Scan for the cell matching the given text and deliver its [X, Y] coordinate at center. 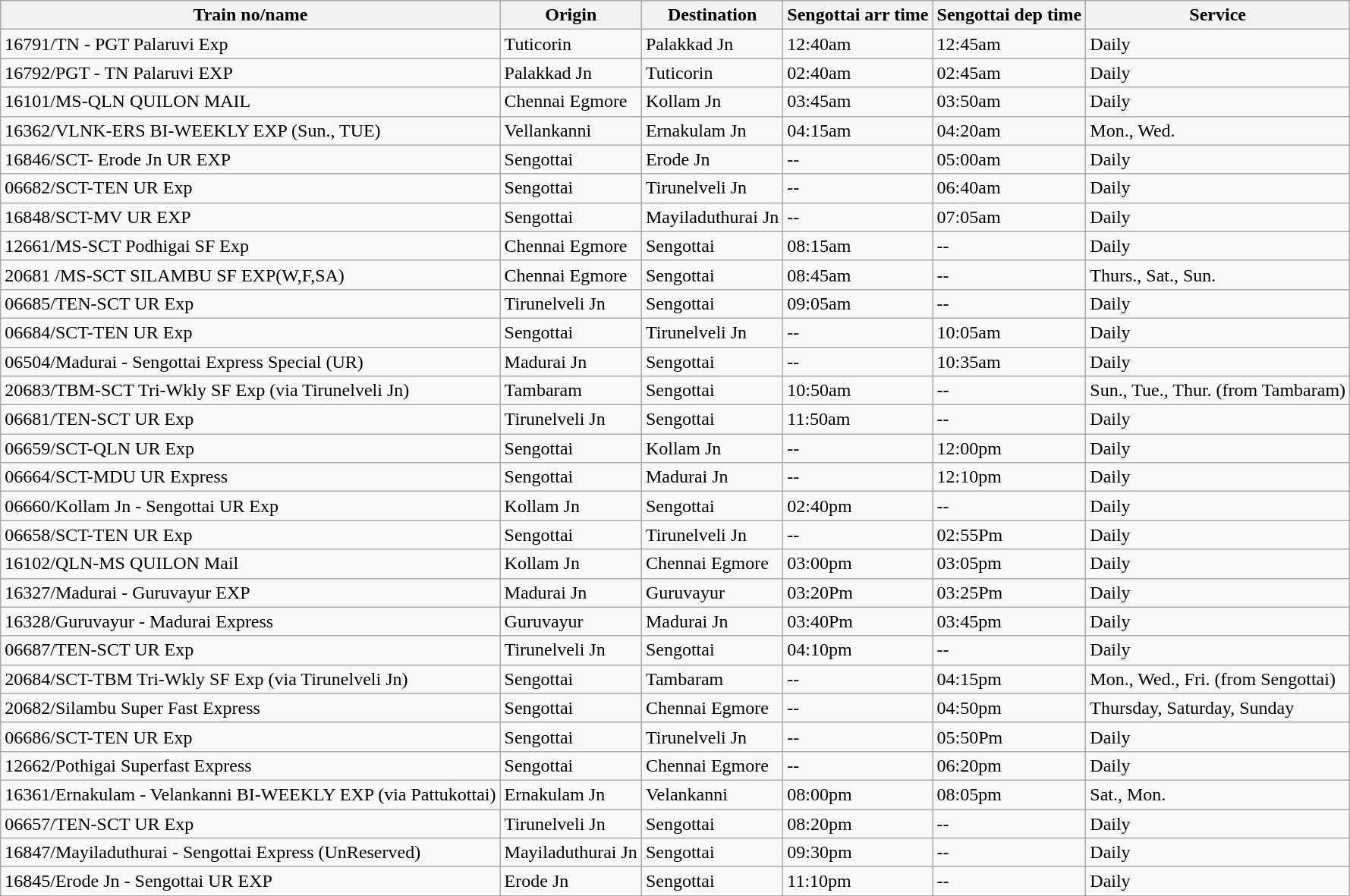
04:20am [1009, 130]
05:50Pm [1009, 737]
06687/TEN-SCT UR Exp [250, 650]
12:00pm [1009, 448]
Train no/name [250, 15]
03:25Pm [1009, 593]
08:20pm [858, 823]
06657/TEN-SCT UR Exp [250, 823]
03:45am [858, 102]
16792/PGT - TN Palaruvi EXP [250, 73]
03:05pm [1009, 564]
06:40am [1009, 188]
12662/Pothigai Superfast Express [250, 766]
16791/TN - PGT Palaruvi Exp [250, 44]
06681/TEN-SCT UR Exp [250, 420]
02:40am [858, 73]
03:20Pm [858, 593]
20683/TBM-SCT Tri-Wkly SF Exp (via Tirunelveli Jn) [250, 391]
06659/SCT-QLN UR Exp [250, 448]
06682/SCT-TEN UR Exp [250, 188]
03:50am [1009, 102]
Sengottai arr time [858, 15]
05:00am [1009, 159]
03:00pm [858, 564]
06504/Madurai - Sengottai Express Special (UR) [250, 362]
16846/SCT- Erode Jn UR EXP [250, 159]
Thursday, Saturday, Sunday [1218, 708]
12:10pm [1009, 477]
04:15pm [1009, 679]
Mon., Wed., Fri. (from Sengottai) [1218, 679]
12:40am [858, 44]
16847/Mayiladuthurai - Sengottai Express (UnReserved) [250, 853]
11:10pm [858, 882]
04:15am [858, 130]
08:45am [858, 275]
16327/Madurai - Guruvayur EXP [250, 593]
16845/Erode Jn - Sengottai UR EXP [250, 882]
08:00pm [858, 794]
09:30pm [858, 853]
11:50am [858, 420]
16102/QLN-MS QUILON Mail [250, 564]
04:50pm [1009, 708]
12:45am [1009, 44]
04:10pm [858, 650]
20684/SCT-TBM Tri-Wkly SF Exp (via Tirunelveli Jn) [250, 679]
Mon., Wed. [1218, 130]
Sun., Tue., Thur. (from Tambaram) [1218, 391]
16848/SCT-MV UR EXP [250, 217]
16101/MS-QLN QUILON MAIL [250, 102]
02:40pm [858, 506]
06684/SCT-TEN UR Exp [250, 332]
16361/Ernakulam - Velankanni BI-WEEKLY EXP (via Pattukottai) [250, 794]
08:15am [858, 246]
Destination [712, 15]
Origin [571, 15]
10:50am [858, 391]
06660/Kollam Jn - Sengottai UR Exp [250, 506]
Thurs., Sat., Sun. [1218, 275]
Service [1218, 15]
Sengottai dep time [1009, 15]
Sat., Mon. [1218, 794]
Vellankanni [571, 130]
16328/Guruvayur - Madurai Express [250, 621]
09:05am [858, 303]
07:05am [1009, 217]
06664/SCT-MDU UR Express [250, 477]
10:35am [1009, 362]
06658/SCT-TEN UR Exp [250, 535]
06685/TEN-SCT UR Exp [250, 303]
Velankanni [712, 794]
03:40Pm [858, 621]
02:55Pm [1009, 535]
02:45am [1009, 73]
20682/Silambu Super Fast Express [250, 708]
10:05am [1009, 332]
08:05pm [1009, 794]
06686/SCT-TEN UR Exp [250, 737]
16362/VLNK-ERS BI-WEEKLY EXP (Sun., TUE) [250, 130]
20681 /MS-SCT SILAMBU SF EXP(W,F,SA) [250, 275]
03:45pm [1009, 621]
12661/MS-SCT Podhigai SF Exp [250, 246]
06:20pm [1009, 766]
